Scan for the cell matching the given text and deliver its (X, Y) coordinate at center. 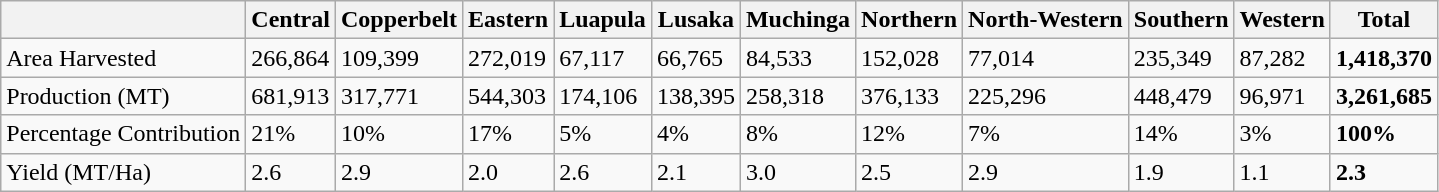
4% (696, 134)
17% (508, 134)
Production (MT) (124, 96)
2.3 (1384, 172)
North-Western (1046, 20)
67,117 (603, 58)
266,864 (291, 58)
138,395 (696, 96)
Area Harvested (124, 58)
Central (291, 20)
317,771 (398, 96)
87,282 (1282, 58)
376,133 (910, 96)
2.0 (508, 172)
3.0 (798, 172)
681,913 (291, 96)
Lusaka (696, 20)
152,028 (910, 58)
Southern (1181, 20)
272,019 (508, 58)
77,014 (1046, 58)
225,296 (1046, 96)
14% (1181, 134)
109,399 (398, 58)
174,106 (603, 96)
2.1 (696, 172)
Muchinga (798, 20)
2.5 (910, 172)
Eastern (508, 20)
84,533 (798, 58)
12% (910, 134)
66,765 (696, 58)
448,479 (1181, 96)
96,971 (1282, 96)
544,303 (508, 96)
3,261,685 (1384, 96)
Luapula (603, 20)
Yield (MT/Ha) (124, 172)
21% (291, 134)
Percentage Contribution (124, 134)
Copperbelt (398, 20)
5% (603, 134)
10% (398, 134)
3% (1282, 134)
Western (1282, 20)
258,318 (798, 96)
235,349 (1181, 58)
1.9 (1181, 172)
100% (1384, 134)
7% (1046, 134)
Northern (910, 20)
Total (1384, 20)
8% (798, 134)
1,418,370 (1384, 58)
1.1 (1282, 172)
